Return (x, y) of the center of cell containing provided text 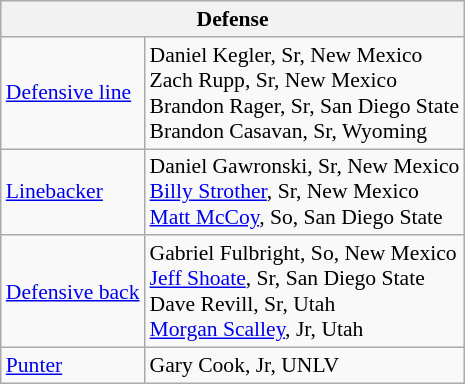
Linebacker (73, 192)
Daniel Gawronski, Sr, New MexicoBilly Strother, Sr, New MexicoMatt McCoy, So, San Diego State (305, 192)
Gabriel Fulbright, So, New MexicoJeff Shoate, Sr, San Diego StateDave Revill, Sr, UtahMorgan Scalley, Jr, Utah (305, 292)
Daniel Kegler, Sr, New MexicoZach Rupp, Sr, New MexicoBrandon Rager, Sr, San Diego StateBrandon Casavan, Sr, Wyoming (305, 93)
Punter (73, 366)
Defensive back (73, 292)
Defense (233, 19)
Defensive line (73, 93)
Gary Cook, Jr, UNLV (305, 366)
